Scan for the cell matching the given text and deliver its (X, Y) coordinate at center. 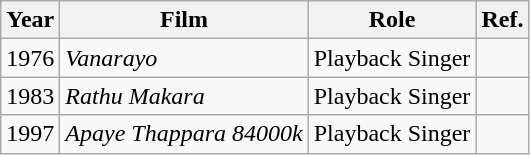
Ref. (502, 20)
Film (184, 20)
Role (392, 20)
Vanarayo (184, 58)
Year (30, 20)
1983 (30, 96)
1997 (30, 134)
1976 (30, 58)
Rathu Makara (184, 96)
Apaye Thappara 84000k (184, 134)
